Return the (X, Y) coordinate for the center point of the cell that contains the specified text.  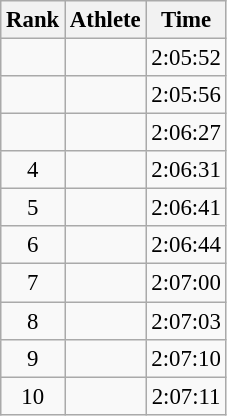
2:06:31 (186, 170)
2:07:00 (186, 283)
Rank (33, 20)
2:06:41 (186, 208)
2:06:27 (186, 133)
4 (33, 170)
5 (33, 208)
9 (33, 358)
2:07:10 (186, 358)
2:05:56 (186, 95)
Time (186, 20)
2:06:44 (186, 245)
10 (33, 396)
2:07:03 (186, 321)
2:05:52 (186, 58)
8 (33, 321)
2:07:11 (186, 396)
6 (33, 245)
Athlete (106, 20)
7 (33, 283)
